Return [X, Y] of the center of cell containing provided text 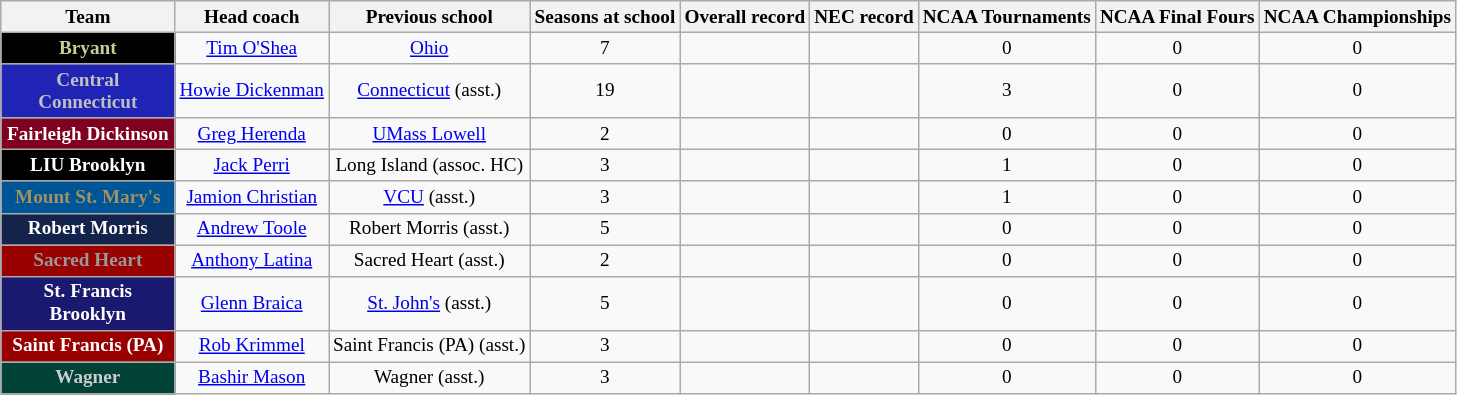
St. John's (asst.) [428, 303]
Glenn Braica [252, 303]
Robert Morris [88, 229]
Team [88, 17]
Anthony Latina [252, 261]
Mount St. Mary's [88, 197]
Bryant [88, 48]
NCAA Final Fours [1177, 17]
Greg Herenda [252, 134]
Wagner (asst.) [428, 378]
St. Francis Brooklyn [88, 303]
Andrew Toole [252, 229]
NEC record [864, 17]
Connecticut (asst.) [428, 91]
Head coach [252, 17]
NCAA Tournaments [1006, 17]
UMass Lowell [428, 134]
Seasons at school [605, 17]
Rob Krimmel [252, 346]
Long Island (assoc. HC) [428, 166]
Howie Dickenman [252, 91]
Bashir Mason [252, 378]
Robert Morris (asst.) [428, 229]
19 [605, 91]
Previous school [428, 17]
7 [605, 48]
Wagner [88, 378]
Saint Francis (PA) (asst.) [428, 346]
Overall record [745, 17]
Sacred Heart [88, 261]
Fairleigh Dickinson [88, 134]
Tim O'Shea [252, 48]
LIU Brooklyn [88, 166]
Jack Perri [252, 166]
VCU (asst.) [428, 197]
Jamion Christian [252, 197]
Saint Francis (PA) [88, 346]
NCAA Championships [1357, 17]
Sacred Heart (asst.) [428, 261]
Central Connecticut [88, 91]
Ohio [428, 48]
